Extract the (X, Y) coordinate from the center of the cell holding the provided text.  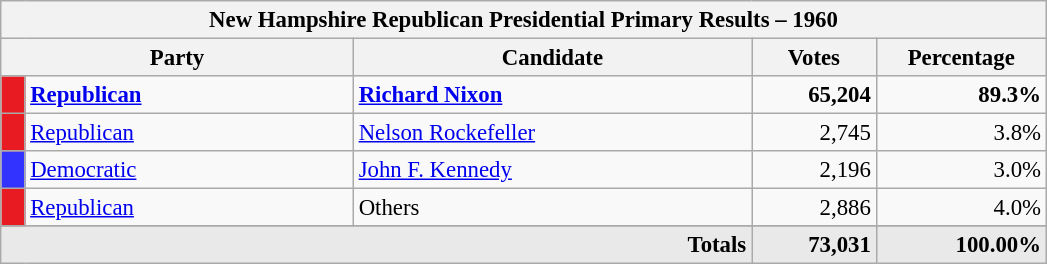
New Hampshire Republican Presidential Primary Results – 1960 (524, 20)
Party (178, 58)
3.8% (961, 133)
Candidate (552, 58)
2,886 (814, 208)
73,031 (814, 245)
2,745 (814, 133)
John F. Kennedy (552, 170)
Votes (814, 58)
65,204 (814, 95)
89.3% (961, 95)
3.0% (961, 170)
Totals (376, 245)
Richard Nixon (552, 95)
Nelson Rockefeller (552, 133)
4.0% (961, 208)
2,196 (814, 170)
100.00% (961, 245)
Others (552, 208)
Percentage (961, 58)
Democratic (189, 170)
